Scan for the cell matching the given text and deliver its [X, Y] coordinate at center. 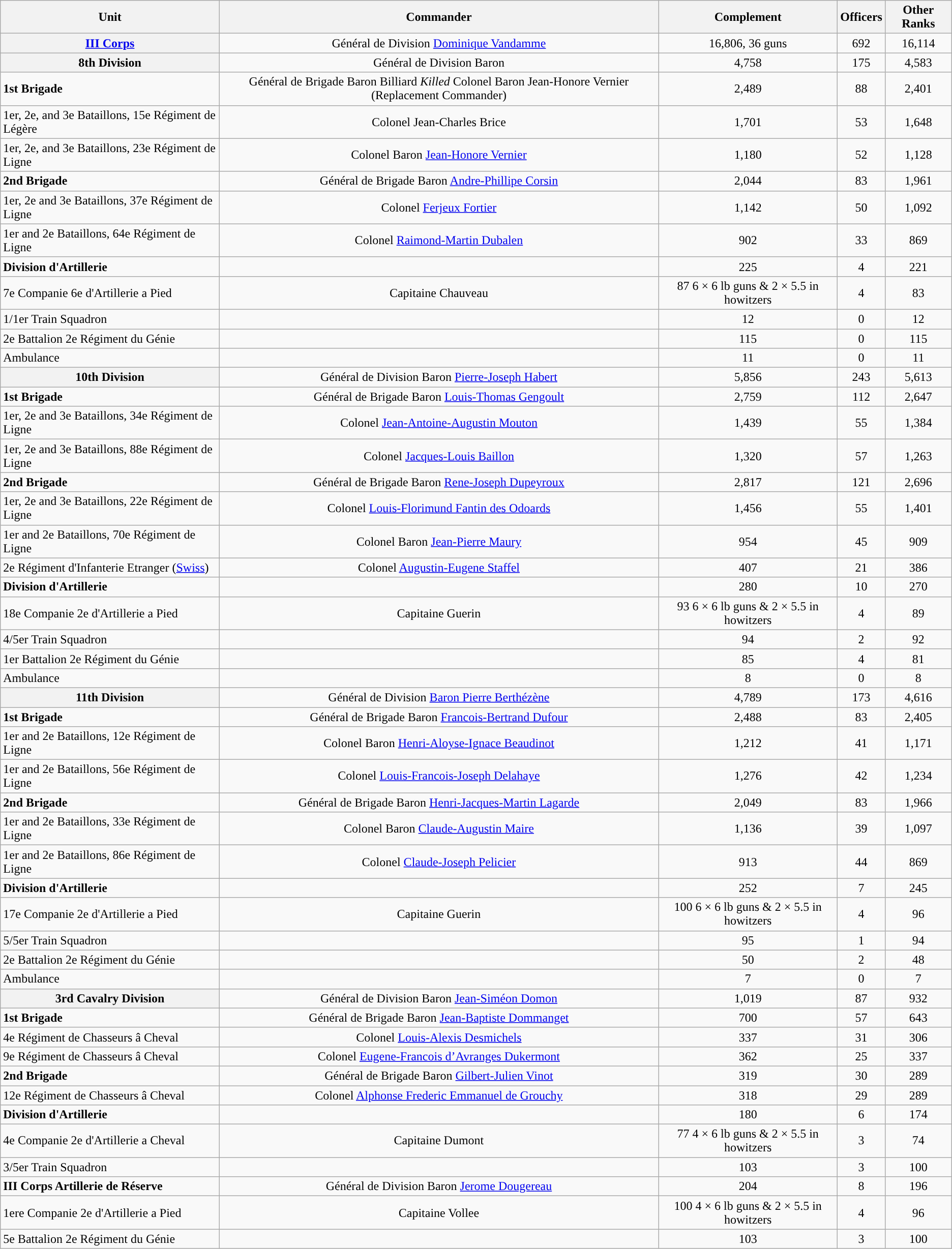
Colonel Baron Jean-Honore Vernier [438, 155]
1,142 [748, 207]
1ere Companie 2e d'Artillerie a Pied [110, 1212]
Colonel Baron Henri-Aloyse-Ignace Beaudinot [438, 744]
225 [748, 266]
932 [918, 998]
1,439 [748, 423]
1,276 [748, 776]
Colonel Alphonse Frederic Emmanuel de Grouchy [438, 1095]
3rd Cavalry Division [110, 998]
33 [861, 240]
17e Companie 2e d'Artillerie a Pied [110, 914]
1,966 [918, 802]
1,212 [748, 744]
Général de Division Baron Pierre-Joseph Habert [438, 377]
913 [748, 861]
48 [918, 960]
1er, 2e and 3e Bataillons, 34e Régiment de Ligne [110, 423]
81 [918, 659]
Colonel Jacques-Louis Baillon [438, 456]
1,263 [918, 456]
Général de Brigade Baron Jean-Baptiste Dommanget [438, 1018]
41 [861, 744]
954 [748, 541]
1er and 2e Bataillons, 70e Régiment de Ligne [110, 541]
5/5er Train Squadron [110, 940]
1,128 [918, 155]
5e Battalion 2e Régiment du Génie [110, 1239]
362 [748, 1056]
1er, 2e, and 3e Bataillons, 15e Régiment de Légère [110, 122]
2,817 [748, 482]
Capitaine Vollee [438, 1212]
93 6 × 6 lb guns & 2 × 5.5 in howitzers [748, 613]
2,489 [748, 88]
2e Régiment d'Infanterie Etranger (Swiss) [110, 568]
4,583 [918, 63]
643 [918, 1018]
2,049 [748, 802]
Colonel Raimond-Martin Dubalen [438, 240]
29 [861, 1095]
245 [918, 888]
1,701 [748, 122]
Officers [861, 17]
III Corps Artillerie de Réserve [110, 1186]
280 [748, 587]
87 6 × 6 lb guns & 2 × 5.5 in howitzers [748, 293]
1er and 2e Bataillons, 86e Régiment de Ligne [110, 861]
1,320 [748, 456]
Colonel Claude-Joseph Pelicier [438, 861]
Général de Brigade Baron Billiard Killed Colonel Baron Jean-Honore Vernier (Replacement Commander) [438, 88]
4,616 [918, 697]
Général de Brigade Baron Louis-Thomas Gengoult [438, 397]
Colonel Eugene-Francois d’Avranges Dukermont [438, 1056]
1,234 [918, 776]
6 [861, 1115]
42 [861, 776]
1,384 [918, 423]
1,171 [918, 744]
Unit [110, 17]
16,806, 36 guns [748, 43]
2,759 [748, 397]
95 [748, 940]
1er and 2e Bataillons, 12e Régiment de Ligne [110, 744]
Colonel Augustin-Eugene Staffel [438, 568]
Complement [748, 17]
1er, 2e, and 3e Bataillons, 23e Régiment de Ligne [110, 155]
Commander [438, 17]
5,613 [918, 377]
Général de Division Baron Jerome Dougereau [438, 1186]
Colonel Baron Claude-Augustin Maire [438, 829]
1er and 2e Bataillons, 33e Régiment de Ligne [110, 829]
89 [918, 613]
2,405 [918, 717]
4,758 [748, 63]
2,696 [918, 482]
318 [748, 1095]
4e Régiment de Chasseurs â Cheval [110, 1037]
Général de Brigade Baron Andre-Phillipe Corsin [438, 181]
Général de Brigade Baron Henri-Jacques-Martin Lagarde [438, 802]
Capitaine Dumont [438, 1141]
21 [861, 568]
4/5er Train Squadron [110, 639]
10 [861, 587]
112 [861, 397]
18e Companie 2e d'Artillerie a Pied [110, 613]
30 [861, 1076]
85 [748, 659]
52 [861, 155]
1,648 [918, 122]
1,961 [918, 181]
Général de Brigade Baron Gilbert-Julien Vinot [438, 1076]
902 [748, 240]
Colonel Baron Jean-Pierre Maury [438, 541]
1,092 [918, 207]
Général de Brigade Baron Rene-Joseph Dupeyroux [438, 482]
16,114 [918, 43]
88 [861, 88]
407 [748, 568]
2,044 [748, 181]
100 6 × 6 lb guns & 2 × 5.5 in howitzers [748, 914]
2,647 [918, 397]
175 [861, 63]
Colonel Jean-Antoine-Augustin Mouton [438, 423]
92 [918, 639]
3/5er Train Squadron [110, 1167]
Général de Division Dominique Vandamme [438, 43]
1er, 2e and 3e Bataillons, 22e Régiment de Ligne [110, 509]
45 [861, 541]
4e Companie 2e d'Artillerie a Cheval [110, 1141]
243 [861, 377]
4,789 [748, 697]
III Corps [110, 43]
1 [861, 940]
1,019 [748, 998]
100 4 × 6 lb guns & 2 × 5.5 in howitzers [748, 1212]
1,097 [918, 829]
306 [918, 1037]
1,401 [918, 509]
1/1er Train Squadron [110, 319]
Colonel Ferjeux Fortier [438, 207]
74 [918, 1141]
319 [748, 1076]
Colonel Louis-Francois-Joseph Delahaye [438, 776]
7e Companie 6e d'Artillerie a Pied [110, 293]
909 [918, 541]
386 [918, 568]
Capitaine Chauveau [438, 293]
1,180 [748, 155]
1er Battalion 2e Régiment du Génie [110, 659]
196 [918, 1186]
12e Régiment de Chasseurs â Cheval [110, 1095]
270 [918, 587]
1,136 [748, 829]
39 [861, 829]
1er, 2e and 3e Bataillons, 88e Régiment de Ligne [110, 456]
8th Division [110, 63]
173 [861, 697]
25 [861, 1056]
1er and 2e Bataillons, 56e Régiment de Ligne [110, 776]
700 [748, 1018]
Général de Division Baron [438, 63]
180 [748, 1115]
221 [918, 266]
53 [861, 122]
5,856 [748, 377]
2,488 [748, 717]
204 [748, 1186]
252 [748, 888]
1er, 2e and 3e Bataillons, 37e Régiment de Ligne [110, 207]
Other Ranks [918, 17]
121 [861, 482]
10th Division [110, 377]
1,456 [748, 509]
Général de Division Baron Jean-Siméon Domon [438, 998]
87 [861, 998]
Colonel Jean-Charles Brice [438, 122]
Colonel Louis-Florimund Fantin des Odoards [438, 509]
174 [918, 1115]
11th Division [110, 697]
9e Régiment de Chasseurs â Cheval [110, 1056]
77 4 × 6 lb guns & 2 × 5.5 in howitzers [748, 1141]
2,401 [918, 88]
Général de Brigade Baron Francois-Bertrand Dufour [438, 717]
44 [861, 861]
31 [861, 1037]
Général de Division Baron Pierre Berthézène [438, 697]
692 [861, 43]
1er and 2e Bataillons, 64e Régiment de Ligne [110, 240]
Colonel Louis-Alexis Desmichels [438, 1037]
